Output the [X, Y] coordinate of the center of the cell containing the given text.  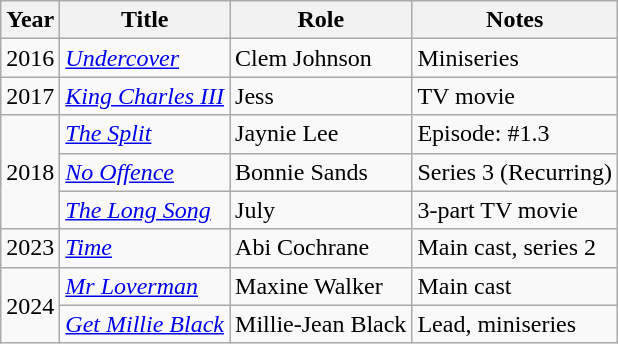
Abi Cochrane [321, 248]
Main cast [515, 286]
Jaynie Lee [321, 134]
No Offence [145, 172]
Miniseries [515, 58]
2016 [30, 58]
Episode: #1.3 [515, 134]
July [321, 210]
Year [30, 20]
Main cast, series 2 [515, 248]
Clem Johnson [321, 58]
TV movie [515, 96]
2023 [30, 248]
Role [321, 20]
Get Millie Black [145, 324]
2024 [30, 305]
2018 [30, 172]
Time [145, 248]
Millie-Jean Black [321, 324]
Lead, miniseries [515, 324]
Title [145, 20]
2017 [30, 96]
Mr Loverman [145, 286]
3-part TV movie [515, 210]
The Split [145, 134]
Series 3 (Recurring) [515, 172]
King Charles III [145, 96]
Jess [321, 96]
Undercover [145, 58]
The Long Song [145, 210]
Maxine Walker [321, 286]
Notes [515, 20]
Bonnie Sands [321, 172]
